Determine the [X, Y] coordinate at the center of the cell enclosing the given text.  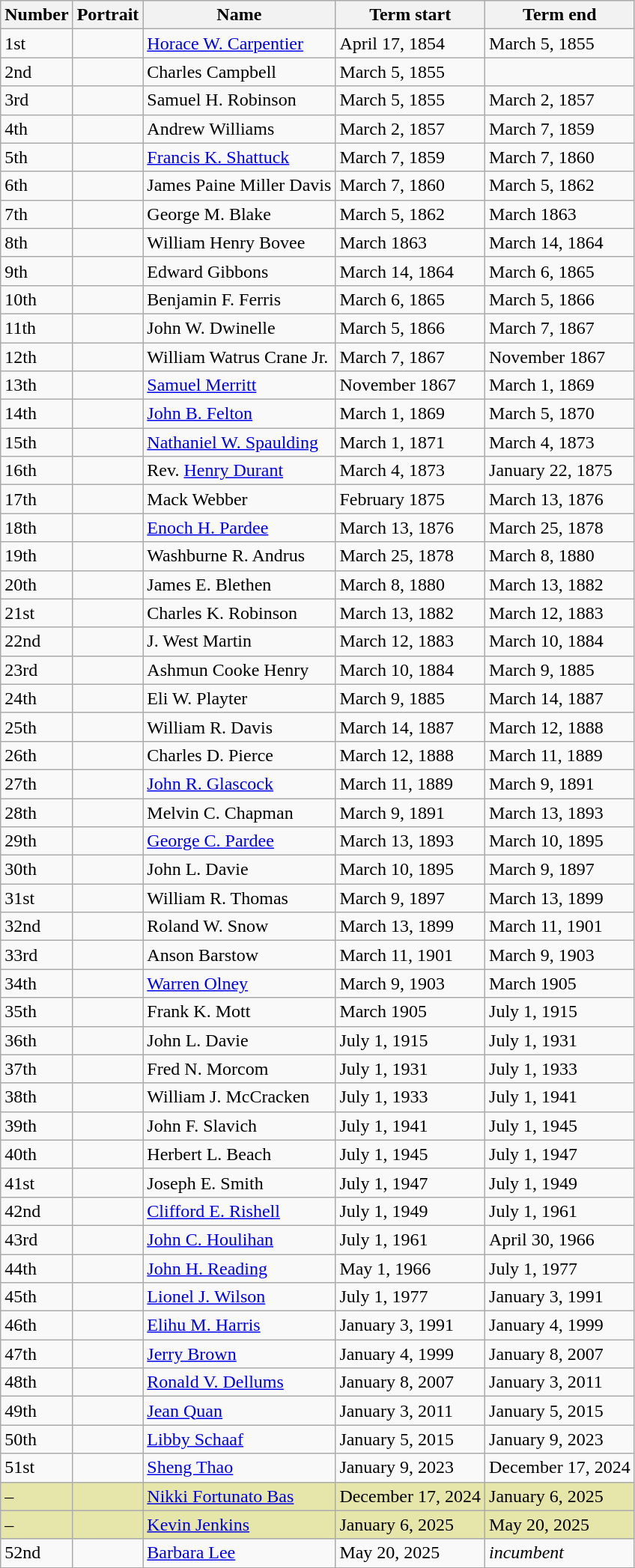
Benjamin F. Ferris [240, 299]
William R. Thomas [240, 898]
Andrew Williams [240, 129]
William Watrus Crane Jr. [240, 357]
34th [37, 983]
35th [37, 1012]
January 22, 1875 [560, 471]
Ashmun Cooke Henry [240, 670]
22nd [37, 641]
Francis K. Shattuck [240, 157]
41st [37, 1183]
Roland W. Snow [240, 927]
George C. Pardee [240, 841]
43rd [37, 1239]
Melvin C. Chapman [240, 812]
38th [37, 1097]
28th [37, 812]
47th [37, 1354]
Charles K. Robinson [240, 613]
16th [37, 471]
Joseph E. Smith [240, 1183]
Washburne R. Andrus [240, 556]
Term start [410, 15]
42nd [37, 1211]
11th [37, 328]
James Paine Miller Davis [240, 186]
2nd [37, 72]
7th [37, 214]
24th [37, 698]
3rd [37, 100]
John F. Slavich [240, 1126]
April 17, 1854 [410, 43]
40th [37, 1154]
49th [37, 1411]
Lionel J. Wilson [240, 1297]
William Henry Bovee [240, 242]
33rd [37, 955]
23rd [37, 670]
Horace W. Carpentier [240, 43]
30th [37, 870]
Portrait [108, 15]
Number [37, 15]
14th [37, 414]
25th [37, 727]
May 1, 1966 [410, 1269]
Elihu M. Harris [240, 1326]
William R. Davis [240, 727]
15th [37, 442]
Eli W. Playter [240, 698]
Name [240, 15]
Sheng Thao [240, 1468]
19th [37, 556]
27th [37, 784]
Enoch H. Pardee [240, 528]
31st [37, 898]
1st [37, 43]
52nd [37, 1553]
Barbara Lee [240, 1553]
29th [37, 841]
April 30, 1966 [560, 1239]
18th [37, 528]
45th [37, 1297]
Term end [560, 15]
9th [37, 271]
incumbent [560, 1553]
37th [37, 1069]
Jerry Brown [240, 1354]
Jean Quan [240, 1411]
50th [37, 1439]
44th [37, 1269]
William J. McCracken [240, 1097]
48th [37, 1382]
36th [37, 1040]
Herbert L. Beach [240, 1154]
Fred N. Morcom [240, 1069]
John W. Dwinelle [240, 328]
February 1875 [410, 499]
Samuel Merritt [240, 385]
5th [37, 157]
John R. Glascock [240, 784]
John B. Felton [240, 414]
Libby Schaaf [240, 1439]
4th [37, 129]
Kevin Jenkins [240, 1525]
John C. Houlihan [240, 1239]
John H. Reading [240, 1269]
32nd [37, 927]
26th [37, 755]
March 1, 1871 [410, 442]
Frank K. Mott [240, 1012]
Ronald V. Dellums [240, 1382]
George M. Blake [240, 214]
13th [37, 385]
Clifford E. Rishell [240, 1211]
Edward Gibbons [240, 271]
51st [37, 1468]
James E. Blethen [240, 585]
46th [37, 1326]
8th [37, 242]
Anson Barstow [240, 955]
Charles D. Pierce [240, 755]
6th [37, 186]
21st [37, 613]
Mack Webber [240, 499]
March 5, 1870 [560, 414]
Samuel H. Robinson [240, 100]
12th [37, 357]
10th [37, 299]
Nathaniel W. Spaulding [240, 442]
17th [37, 499]
Charles Campbell [240, 72]
39th [37, 1126]
Rev. Henry Durant [240, 471]
J. West Martin [240, 641]
Nikki Fortunato Bas [240, 1496]
Warren Olney [240, 983]
20th [37, 585]
